Scan for the cell matching the given text and deliver its (x, y) coordinate at center. 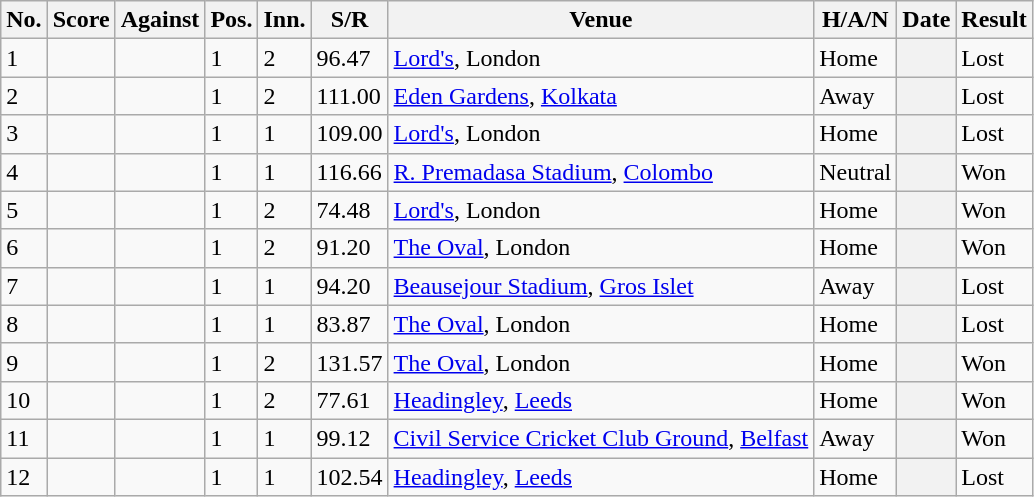
Inn. (284, 20)
77.61 (350, 400)
74.48 (350, 210)
116.66 (350, 172)
Date (926, 20)
12 (24, 477)
11 (24, 438)
S/R (350, 20)
Pos. (232, 20)
R. Premadasa Stadium, Colombo (601, 172)
3 (24, 134)
5 (24, 210)
Against (160, 20)
83.87 (350, 324)
10 (24, 400)
Neutral (856, 172)
6 (24, 248)
102.54 (350, 477)
Beausejour Stadium, Gros Islet (601, 286)
Venue (601, 20)
8 (24, 324)
Eden Gardens, Kolkata (601, 96)
Civil Service Cricket Club Ground, Belfast (601, 438)
91.20 (350, 248)
7 (24, 286)
9 (24, 362)
99.12 (350, 438)
H/A/N (856, 20)
94.20 (350, 286)
Score (81, 20)
4 (24, 172)
131.57 (350, 362)
111.00 (350, 96)
109.00 (350, 134)
96.47 (350, 58)
No. (24, 20)
Result (994, 20)
